Locate the cell with the specified text and output its [x, y] center coordinate. 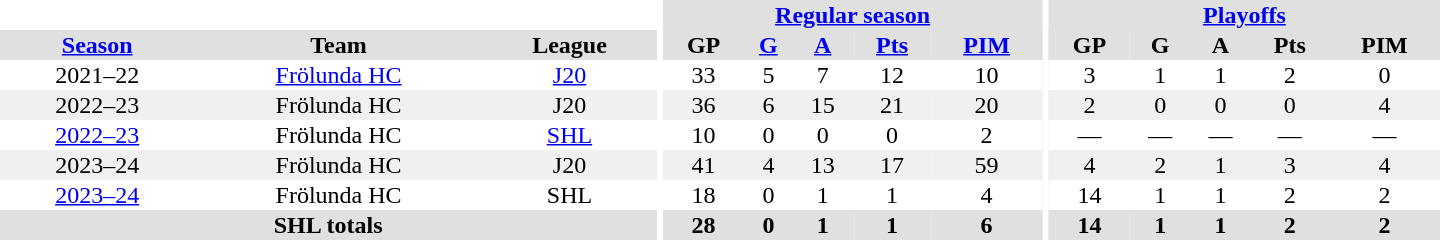
12 [892, 75]
SHL totals [328, 225]
Team [338, 45]
36 [704, 105]
5 [768, 75]
13 [823, 165]
41 [704, 165]
20 [986, 105]
2021–22 [97, 75]
Playoffs [1244, 15]
15 [823, 105]
21 [892, 105]
7 [823, 75]
33 [704, 75]
Regular season [852, 15]
Season [97, 45]
17 [892, 165]
59 [986, 165]
28 [704, 225]
League [570, 45]
18 [704, 195]
